Determine the [X, Y] coordinate at the center of the cell enclosing the given text.  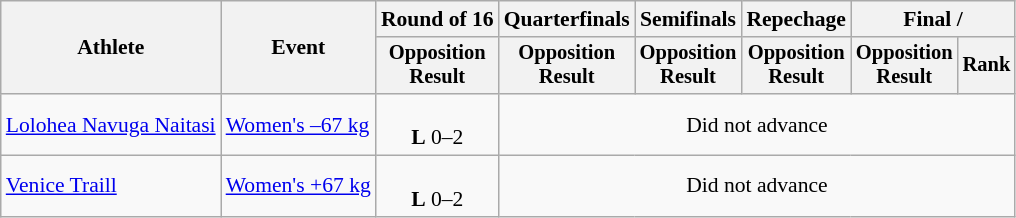
Event [298, 48]
Semifinals [688, 19]
Final / [933, 19]
Round of 16 [438, 19]
Women's –67 kg [298, 124]
Lolohea Navuga Naitasi [111, 124]
Repechage [796, 19]
Rank [987, 66]
Women's +67 kg [298, 186]
Athlete [111, 48]
Quarterfinals [567, 19]
Venice Traill [111, 186]
